Return the [X, Y] coordinate for the center point of the cell that contains the specified text.  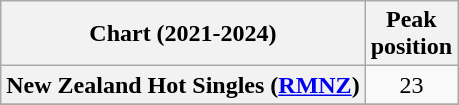
Peakposition [411, 34]
Chart (2021-2024) [183, 34]
23 [411, 85]
New Zealand Hot Singles (RMNZ) [183, 85]
